Output the [X, Y] coordinate of the center of the cell containing the given text.  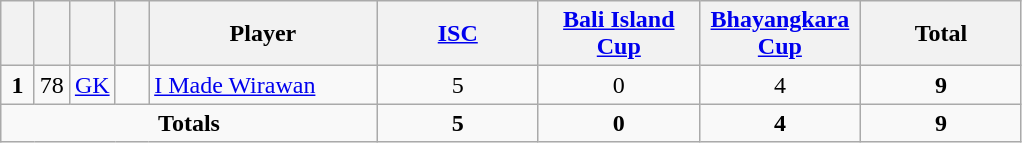
Totals [189, 123]
Bhayangkara Cup [780, 34]
I Made Wirawan [264, 85]
1 [18, 85]
ISC [458, 34]
Bali Island Cup [618, 34]
Total [940, 34]
Player [264, 34]
GK [92, 85]
78 [52, 85]
